Return [X, Y] of the center of cell containing provided text 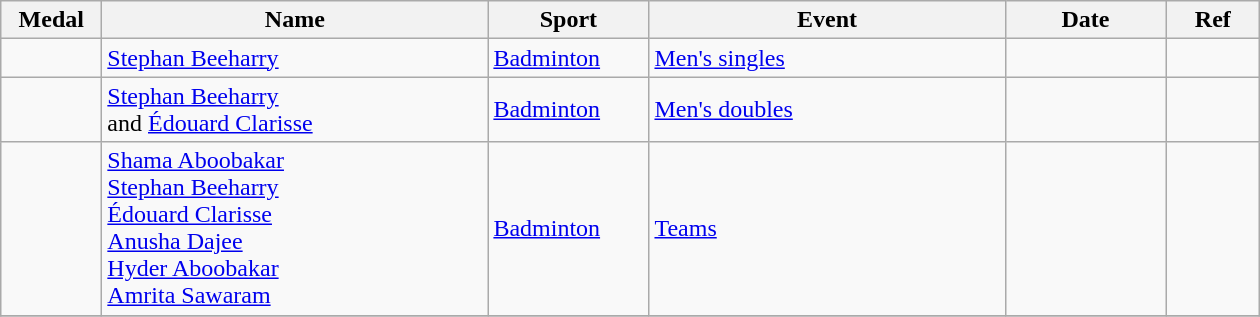
Sport [568, 20]
Medal [52, 20]
Name [295, 20]
Shama AboobakarStephan BeeharryÉdouard ClarisseAnusha DajeeHyder AboobakarAmrita Sawaram [295, 228]
Teams [827, 228]
Men's doubles [827, 110]
Men's singles [827, 58]
Ref [1213, 20]
Stephan Beeharry [295, 58]
Stephan Beeharryand Édouard Clarisse [295, 110]
Date [1086, 20]
Event [827, 20]
